Find where the given text appears and provide that cell's center as [x, y] coordinate. 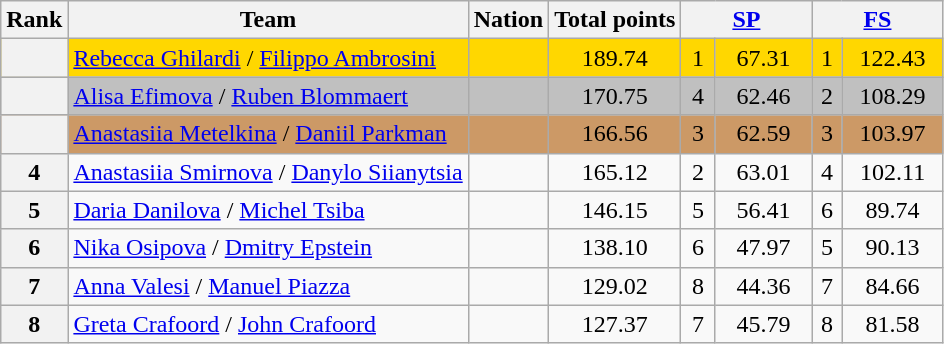
165.12 [615, 172]
122.43 [892, 58]
Nika Osipova / Dmitry Epstein [268, 248]
Rank [34, 20]
Greta Crafoord / John Crafoord [268, 324]
170.75 [615, 96]
63.01 [764, 172]
67.31 [764, 58]
FS [878, 20]
146.15 [615, 210]
89.74 [892, 210]
SP [746, 20]
45.79 [764, 324]
47.97 [764, 248]
44.36 [764, 286]
102.11 [892, 172]
138.10 [615, 248]
Anastasiia Smirnova / Danylo Siianytsia [268, 172]
166.56 [615, 134]
Rebecca Ghilardi / Filippo Ambrosini [268, 58]
56.41 [764, 210]
81.58 [892, 324]
Anastasiia Metelkina / Daniil Parkman [268, 134]
Nation [508, 20]
127.37 [615, 324]
62.59 [764, 134]
103.97 [892, 134]
84.66 [892, 286]
62.46 [764, 96]
129.02 [615, 286]
Alisa Efimova / Ruben Blommaert [268, 96]
108.29 [892, 96]
Anna Valesi / Manuel Piazza [268, 286]
Daria Danilova / Michel Tsiba [268, 210]
Total points [615, 20]
Team [268, 20]
189.74 [615, 58]
90.13 [892, 248]
